Return the [x, y] coordinate for the center point of the cell that contains the specified text.  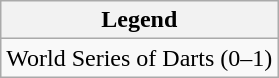
World Series of Darts (0–1) [140, 58]
Legend [140, 20]
